From the cell containing the given text, extract its center point as (X, Y) coordinate. 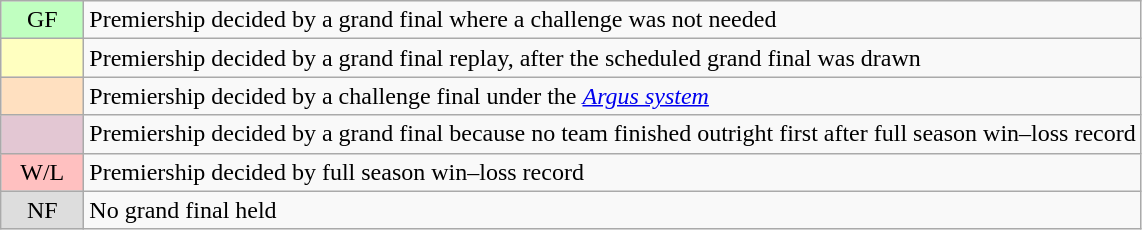
Premiership decided by a grand final replay, after the scheduled grand final was drawn (612, 58)
Premiership decided by a grand final because no team finished outright first after full season win–loss record (612, 134)
No grand final held (612, 210)
Premiership decided by a grand final where a challenge was not needed (612, 20)
W/L (42, 172)
Premiership decided by a challenge final under the Argus system (612, 96)
GF (42, 20)
Premiership decided by full season win–loss record (612, 172)
NF (42, 210)
